Pinpoint the cell where the given text exists, returning its (X, Y) midpoint coordinate. 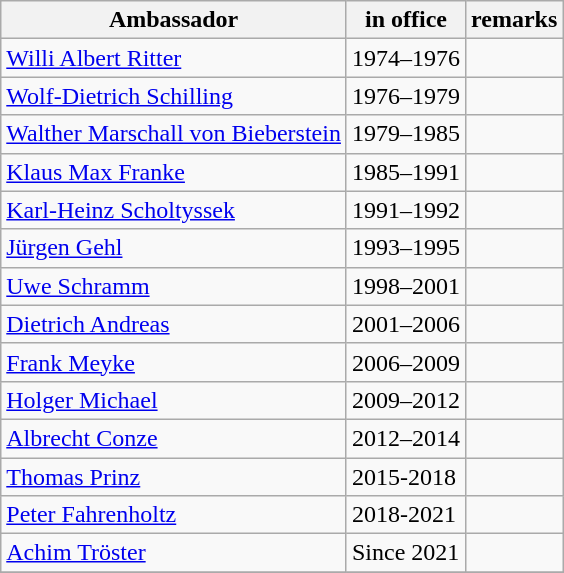
2001–2006 (406, 324)
Karl-Heinz Scholtyssek (174, 210)
Ambassador (174, 20)
1993–1995 (406, 248)
1974–1976 (406, 58)
remarks (514, 20)
Thomas Prinz (174, 477)
2009–2012 (406, 400)
Dietrich Andreas (174, 324)
Achim Tröster (174, 553)
Jürgen Gehl (174, 248)
Klaus Max Franke (174, 172)
1976–1979 (406, 96)
1985–1991 (406, 172)
Willi Albert Ritter (174, 58)
Holger Michael (174, 400)
Peter Fahrenholtz (174, 515)
2012–2014 (406, 438)
1979–1985 (406, 134)
2015-2018 (406, 477)
Wolf-Dietrich Schilling (174, 96)
Since 2021 (406, 553)
Albrecht Conze (174, 438)
Frank Meyke (174, 362)
in office (406, 20)
2018-2021 (406, 515)
2006–2009 (406, 362)
1998–2001 (406, 286)
Walther Marschall von Bieberstein (174, 134)
1991–1992 (406, 210)
Uwe Schramm (174, 286)
